Return [x, y] of the center of cell containing provided text 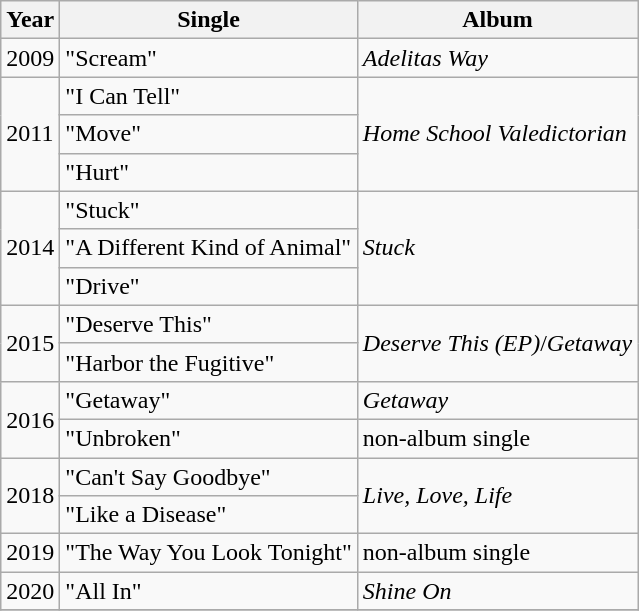
Stuck [497, 248]
"Harbor the Fugitive" [209, 362]
Home School Valedictorian [497, 134]
2020 [30, 591]
2011 [30, 134]
Live, Love, Life [497, 496]
"Deserve This" [209, 324]
2009 [30, 58]
Deserve This (EP)/Getaway [497, 343]
"The Way You Look Tonight" [209, 553]
"All In" [209, 591]
2016 [30, 419]
Shine On [497, 591]
"Scream" [209, 58]
Getaway [497, 400]
Adelitas Way [497, 58]
2018 [30, 496]
2015 [30, 343]
Single [209, 20]
2014 [30, 248]
"Can't Say Goodbye" [209, 477]
"Stuck" [209, 210]
"Getaway" [209, 400]
"Hurt" [209, 172]
"Move" [209, 134]
"Unbroken" [209, 438]
"Like a Disease" [209, 515]
Album [497, 20]
Year [30, 20]
2019 [30, 553]
"Drive" [209, 286]
"I Can Tell" [209, 96]
"A Different Kind of Animal" [209, 248]
